Return (X, Y) of the center of cell containing provided text 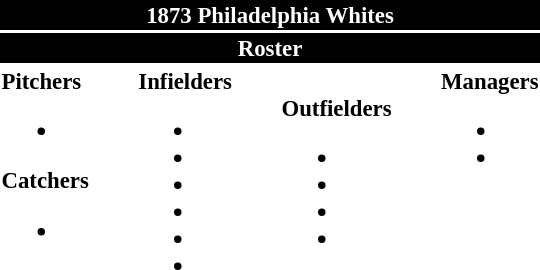
1873 Philadelphia Whites (270, 15)
Roster (270, 48)
